Find where the given text appears and provide that cell's center as (X, Y) coordinate. 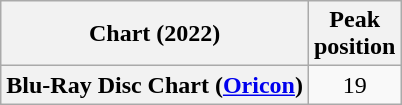
19 (354, 85)
Peak position (354, 34)
Chart (2022) (155, 34)
Blu-Ray Disc Chart (Oricon) (155, 85)
